Return the (x, y) coordinate for the center point of the cell that contains the specified text.  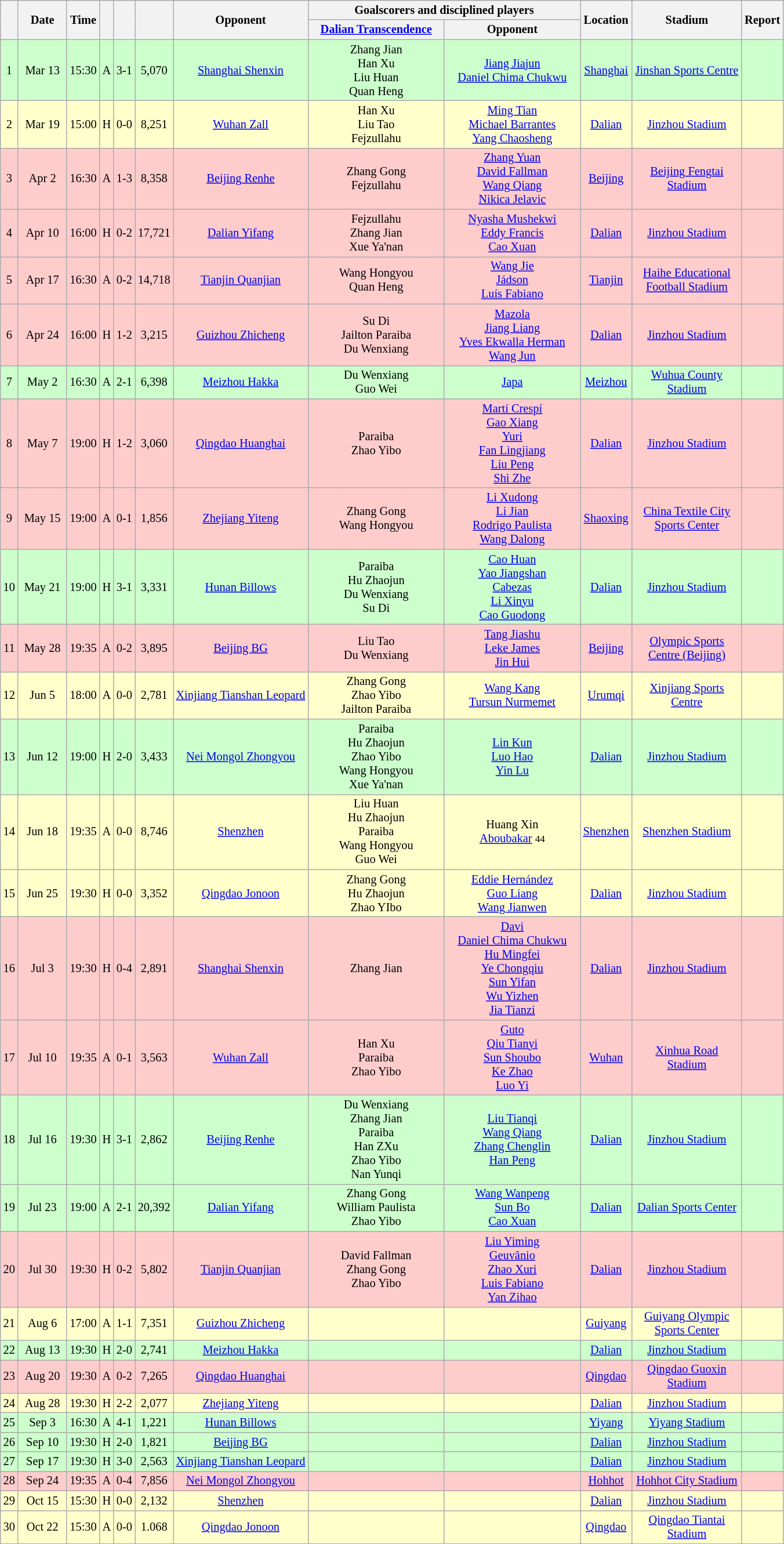
19 (9, 1208)
Mar 13 (43, 70)
3,331 (154, 587)
Zhang Gong William Paulista Zhao Yibo (376, 1208)
Apr 2 (43, 179)
Urumqi (607, 695)
14 (9, 832)
May 15 (43, 519)
7,856 (154, 1481)
Jiang Jiajun Daniel Chima Chukwu (513, 70)
Jul 30 (43, 1269)
15:00 (83, 124)
Qingdao Tiantai Stadium (687, 1527)
Liu Huan Hu Zhaojun Paraiba Wang Hongyou Guo Wei (376, 832)
3,433 (154, 757)
Fejzullahu Zhang Jian Xue Ya'nan (376, 233)
16 (9, 968)
Wang Wanpeng Sun Bo Cao Xuan (513, 1208)
Goalscorers and disciplined players (444, 10)
Date (43, 20)
5 (9, 280)
8,251 (154, 124)
Aug 6 (43, 1324)
Jinshan Sports Centre (687, 70)
Su Di Jailton Paraiba Du Wenxiang (376, 335)
May 7 (43, 443)
17:00 (83, 1324)
2,741 (154, 1350)
Xinjiang Sports Centre (687, 695)
Meizhou (607, 382)
Zhang Jian (376, 968)
May 2 (43, 382)
28 (9, 1481)
Zhang Gong Fejzullahu (376, 179)
Jul 23 (43, 1208)
1,221 (154, 1422)
Davi Daniel Chima Chukwu Hu Mingfei Ye Chongqiu Sun Yifan Wu Yizhen Jia Tianzi (513, 968)
3,563 (154, 1057)
Paraiba Hu Zhaojun Zhao Yibo Wang Hongyou Xue Ya'nan (376, 757)
2,891 (154, 968)
Shanghai (607, 70)
Time (83, 20)
3-0 (124, 1462)
Oct 22 (43, 1527)
14,718 (154, 280)
2 (9, 124)
2-2 (124, 1403)
4-1 (124, 1422)
Wang Jie Jádson Luís Fabiano (513, 280)
Stadium (687, 20)
7,265 (154, 1376)
Wang Hongyou Quan Heng (376, 280)
23 (9, 1376)
Li Xudong Li Jian Rodrigo Paulista Wang Dalong (513, 519)
8 (9, 443)
12 (9, 695)
5,802 (154, 1269)
Shenzhen Stadium (687, 832)
Lin Kun Luo Hao Yin Lu (513, 757)
Zhang Gong Hu Zhaojun Zhao YIbo (376, 893)
Haihe Educational Football Stadium (687, 280)
Oct 15 (43, 1500)
2,563 (154, 1462)
Han Xu Liu Tao Fejzullahu (376, 124)
18:00 (83, 695)
Jul 16 (43, 1140)
Hohhot (607, 1481)
7 (9, 382)
Apr 10 (43, 233)
Nyasha Mushekwi Eddy Francis Cao Xuan (513, 233)
1.068 (154, 1527)
Report (762, 20)
Tang Jiashu Leke James Jin Hui (513, 648)
13 (9, 757)
15 (9, 893)
May 28 (43, 648)
Dalian Sports Center (687, 1208)
Huang Xin Aboubakar 44 (513, 832)
Yiyang (607, 1422)
Guto Qiu Tianyi Sun Shoubo Ke Zhao Luo Yi (513, 1057)
Sep 24 (43, 1481)
Beijing Fengtai Stadium (687, 179)
2,077 (154, 1403)
Apr 24 (43, 335)
17 (9, 1057)
Tianjin (607, 280)
Mazola Jiang Liang Yves Ekwalla Herman Wang Jun (513, 335)
10 (9, 587)
1 (9, 70)
Han Xu Paraiba Zhao Yibo (376, 1057)
Mar 19 (43, 124)
20,392 (154, 1208)
7,351 (154, 1324)
8,746 (154, 832)
Sep 3 (43, 1422)
Wuhan (607, 1057)
2,862 (154, 1140)
Aug 13 (43, 1350)
Aug 20 (43, 1376)
Cao Huan Yao Jiangshan Cabezas Li Xinyu Cao Guodong (513, 587)
8,358 (154, 179)
Ming Tian Michael Barrantes Yang Chaosheng (513, 124)
Sep 17 (43, 1462)
4 (9, 233)
David Fallman Zhang Gong Zhao Yibo (376, 1269)
Xinhua Road Stadium (687, 1057)
Paraiba Zhao Yibo (376, 443)
Zhang Gong Zhao Yibo Jailton Paraiba (376, 695)
Yiyang Stadium (687, 1422)
Jun 25 (43, 893)
May 21 (43, 587)
Liu Tao Du Wenxiang (376, 648)
26 (9, 1442)
6,398 (154, 382)
Paraiba Hu Zhaojun Du Wenxiang Su Di (376, 587)
2,781 (154, 695)
Guiyang Olympic Sports Center (687, 1324)
Jun 12 (43, 757)
3,352 (154, 893)
30 (9, 1527)
9 (9, 519)
Location (607, 20)
21 (9, 1324)
3 (9, 179)
China Textile City Sports Center (687, 519)
Du Wenxiang Zhang Jian Paraiba Han ZXu Zhao Yibo Nan Yunqi (376, 1140)
29 (9, 1500)
Wuhua County Stadium (687, 382)
Jun 18 (43, 832)
24 (9, 1403)
5,070 (154, 70)
20 (9, 1269)
11 (9, 648)
3,060 (154, 443)
Zhang Jian Han Xu Liu Huan Quan Heng (376, 70)
Du Wenxiang Guo Wei (376, 382)
Liu Tianqi Wang Qiang Zhang Chenglin Han Peng (513, 1140)
18 (9, 1140)
1-3 (124, 179)
Aug 28 (43, 1403)
27 (9, 1462)
1,856 (154, 519)
Apr 17 (43, 280)
Olympic Sports Centre (Beijing) (687, 648)
Guiyang (607, 1324)
Hohhot City Stadium (687, 1481)
3,215 (154, 335)
Jun 5 (43, 695)
17,721 (154, 233)
Shaoxing (607, 519)
1-1 (124, 1324)
25 (9, 1422)
6 (9, 335)
Jul 10 (43, 1057)
Zhang Gong Wang Hongyou (376, 519)
Wang Kang Tursun Nurmemet (513, 695)
22 (9, 1350)
Sep 10 (43, 1442)
2,132 (154, 1500)
Dalian Transcendence (376, 30)
Japa (513, 382)
1,821 (154, 1442)
Jul 3 (43, 968)
Zhang Yuan David Fallman Wang Qiang Nikica Jelavic (513, 179)
Qingdao Guoxin Stadium (687, 1376)
Liu Yiming Geuvânio Zhao Xuri Luis Fabiano Yan Zihao (513, 1269)
Martí Crespí Gao Xiang Yuri Fan Lingjiang Liu Peng Shi Zhe (513, 443)
Eddie Hernández Guo Liang Wang Jianwen (513, 893)
3,895 (154, 648)
